Detect which cell encompasses the target text, then output its (x, y) center coordinate. 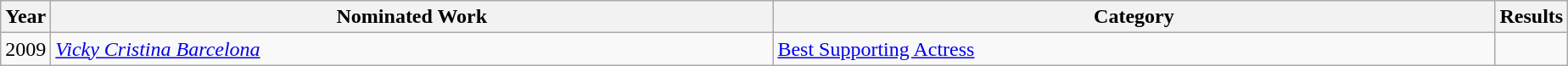
2009 (25, 49)
Best Supporting Actress (1134, 49)
Category (1134, 17)
Results (1532, 17)
Vicky Cristina Barcelona (412, 49)
Year (25, 17)
Nominated Work (412, 17)
